Search for the cell housing the specified text and yield its (x, y) center coordinate. 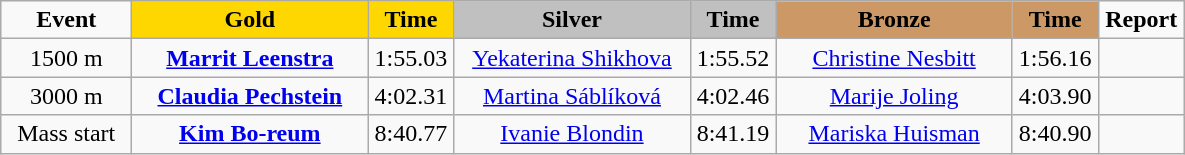
Marrit Leenstra (250, 58)
Kim Bo-reum (250, 134)
8:40.90 (1055, 134)
8:41.19 (733, 134)
8:40.77 (411, 134)
Mass start (66, 134)
4:02.31 (411, 96)
Martina Sáblíková (572, 96)
1:55.52 (733, 58)
Bronze (894, 20)
Christine Nesbitt (894, 58)
Report (1141, 20)
Gold (250, 20)
Event (66, 20)
1500 m (66, 58)
Marije Joling (894, 96)
Silver (572, 20)
1:56.16 (1055, 58)
Mariska Huisman (894, 134)
4:02.46 (733, 96)
4:03.90 (1055, 96)
Claudia Pechstein (250, 96)
Yekaterina Shikhova (572, 58)
Ivanie Blondin (572, 134)
1:55.03 (411, 58)
3000 m (66, 96)
